Output the (x, y) coordinate of the center of the cell containing the given text.  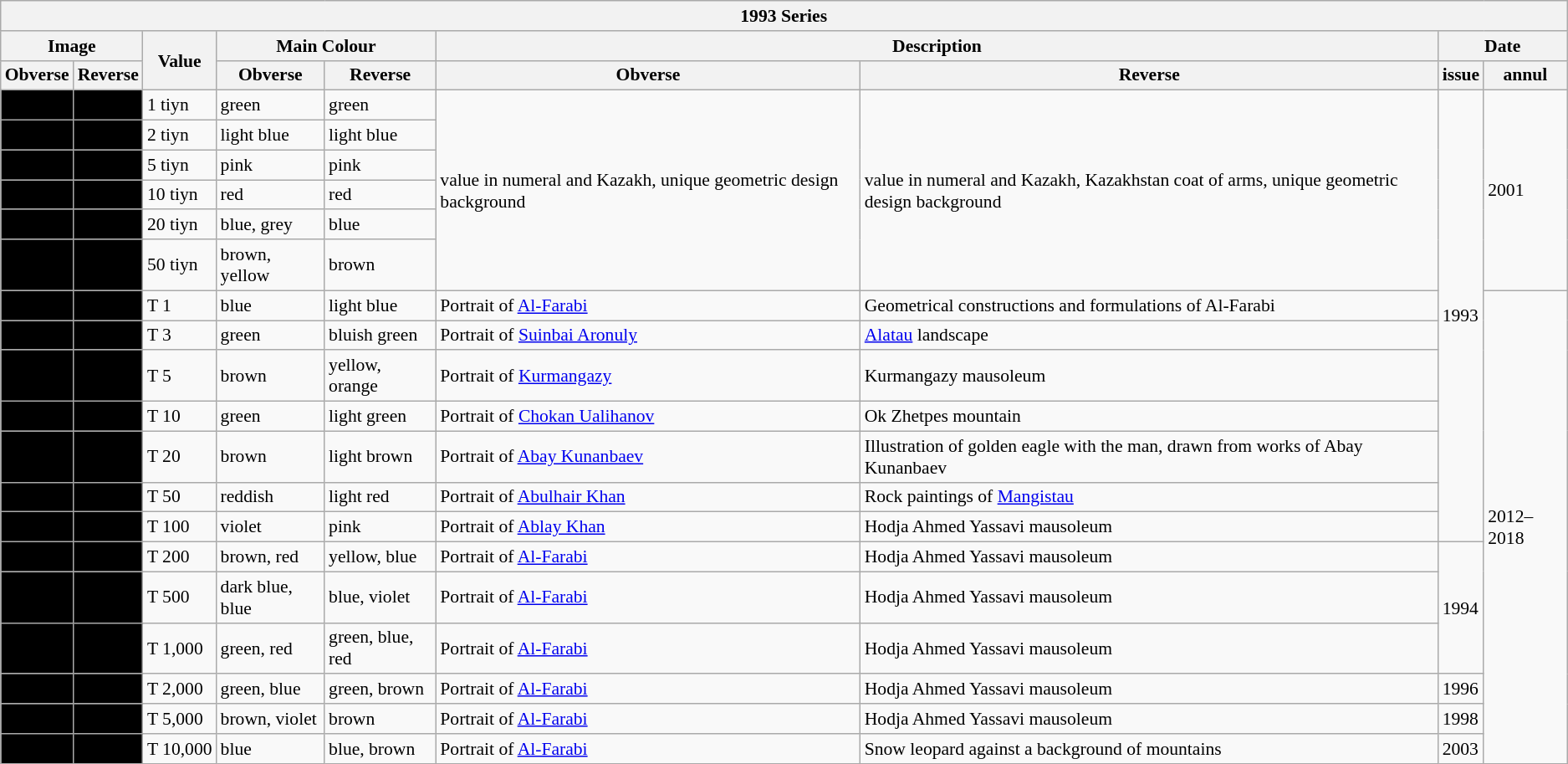
green, brown (380, 690)
Portrait of Abay Kunanbaev (647, 457)
2003 (1462, 749)
T 1 (180, 305)
T 5 (180, 377)
50 tiyn (180, 264)
Description (937, 46)
yellow, orange (380, 377)
Portrait of Kurmangazy (647, 377)
value in numeral and Kazakh, unique geometric design background (647, 191)
Rock paintings of Mangistau (1149, 497)
green, blue, red (380, 648)
2012–2018 (1525, 527)
blue, brown (380, 749)
Geometrical constructions and formulations of Al-Farabi (1149, 305)
T 10 (180, 417)
light red (380, 497)
Snow leopard against a background of mountains (1149, 749)
Value (180, 60)
Portrait of Suinbai Aronuly (647, 336)
Date (1503, 46)
T 5,000 (180, 719)
Portrait of Ablay Khan (647, 527)
1993 Series (784, 16)
bluish green (380, 336)
annul (1525, 75)
1996 (1462, 690)
light brown (380, 457)
T 2,000 (180, 690)
reddish (271, 497)
blue, violet (380, 597)
T 3 (180, 336)
green, red (271, 648)
brown, red (271, 557)
20 tiyn (180, 225)
Portrait of Abulhair Khan (647, 497)
5 tiyn (180, 165)
T 1,000 (180, 648)
Ok Zhetpes mountain (1149, 417)
violet (271, 527)
value in numeral and Kazakh, Kazakhstan coat of arms, unique geometric design background (1149, 191)
Portrait of Chokan Ualihanov (647, 417)
Main Colour (326, 46)
dark blue, blue (271, 597)
brown, yellow (271, 264)
Alatau landscape (1149, 336)
light green (380, 417)
yellow, blue (380, 557)
T 100 (180, 527)
green, blue (271, 690)
1994 (1462, 608)
10 tiyn (180, 195)
brown, violet (271, 719)
issue (1462, 75)
T 500 (180, 597)
1 tiyn (180, 105)
T 10,000 (180, 749)
T 20 (180, 457)
Kurmangazy mausoleum (1149, 377)
T 50 (180, 497)
1998 (1462, 719)
1993 (1462, 316)
2 tiyn (180, 136)
T 200 (180, 557)
blue, grey (271, 225)
2001 (1525, 191)
Illustration of golden eagle with the man, drawn from works of Abay Kunanbaev (1149, 457)
Image (72, 46)
